Locate the cell with the specified text and output its [x, y] center coordinate. 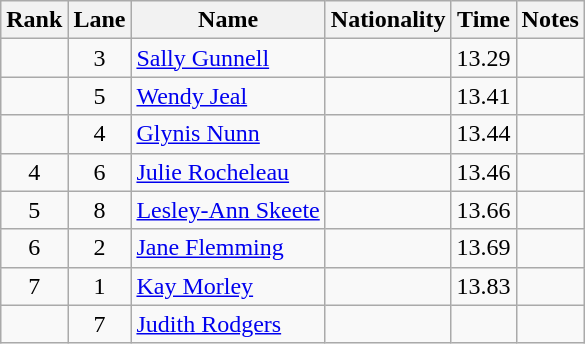
13.29 [484, 58]
Name [228, 20]
Julie Rocheleau [228, 172]
1 [100, 286]
Wendy Jeal [228, 96]
Judith Rodgers [228, 324]
3 [100, 58]
13.44 [484, 134]
13.83 [484, 286]
Time [484, 20]
13.46 [484, 172]
Glynis Nunn [228, 134]
8 [100, 210]
Rank [34, 20]
Lesley-Ann Skeete [228, 210]
Kay Morley [228, 286]
2 [100, 248]
Jane Flemming [228, 248]
13.69 [484, 248]
Nationality [388, 20]
13.41 [484, 96]
Notes [550, 20]
Sally Gunnell [228, 58]
Lane [100, 20]
13.66 [484, 210]
